Provide the (x, y) coordinate of the cell's center where the given text is located.  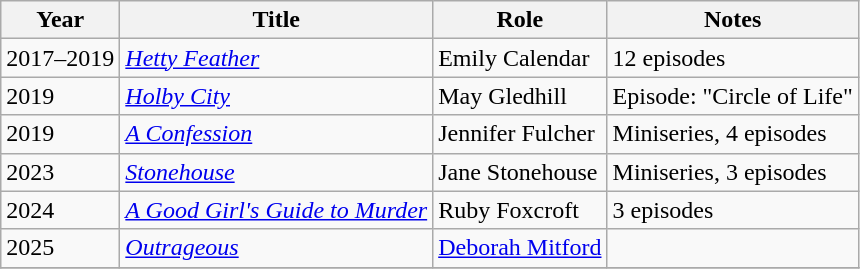
Deborah Mitford (520, 248)
2024 (60, 210)
12 episodes (732, 58)
Jane Stonehouse (520, 172)
Hetty Feather (276, 58)
Episode: "Circle of Life" (732, 96)
A Confession (276, 134)
3 episodes (732, 210)
Holby City (276, 96)
2025 (60, 248)
Outrageous (276, 248)
Stonehouse (276, 172)
A Good Girl's Guide to Murder (276, 210)
Ruby Foxcroft (520, 210)
Notes (732, 20)
2017–2019 (60, 58)
Year (60, 20)
May Gledhill (520, 96)
Emily Calendar (520, 58)
Miniseries, 3 episodes (732, 172)
Role (520, 20)
Miniseries, 4 episodes (732, 134)
Jennifer Fulcher (520, 134)
2023 (60, 172)
Title (276, 20)
